Identify which cell holds the provided text, then report its [x, y] central coordinate. 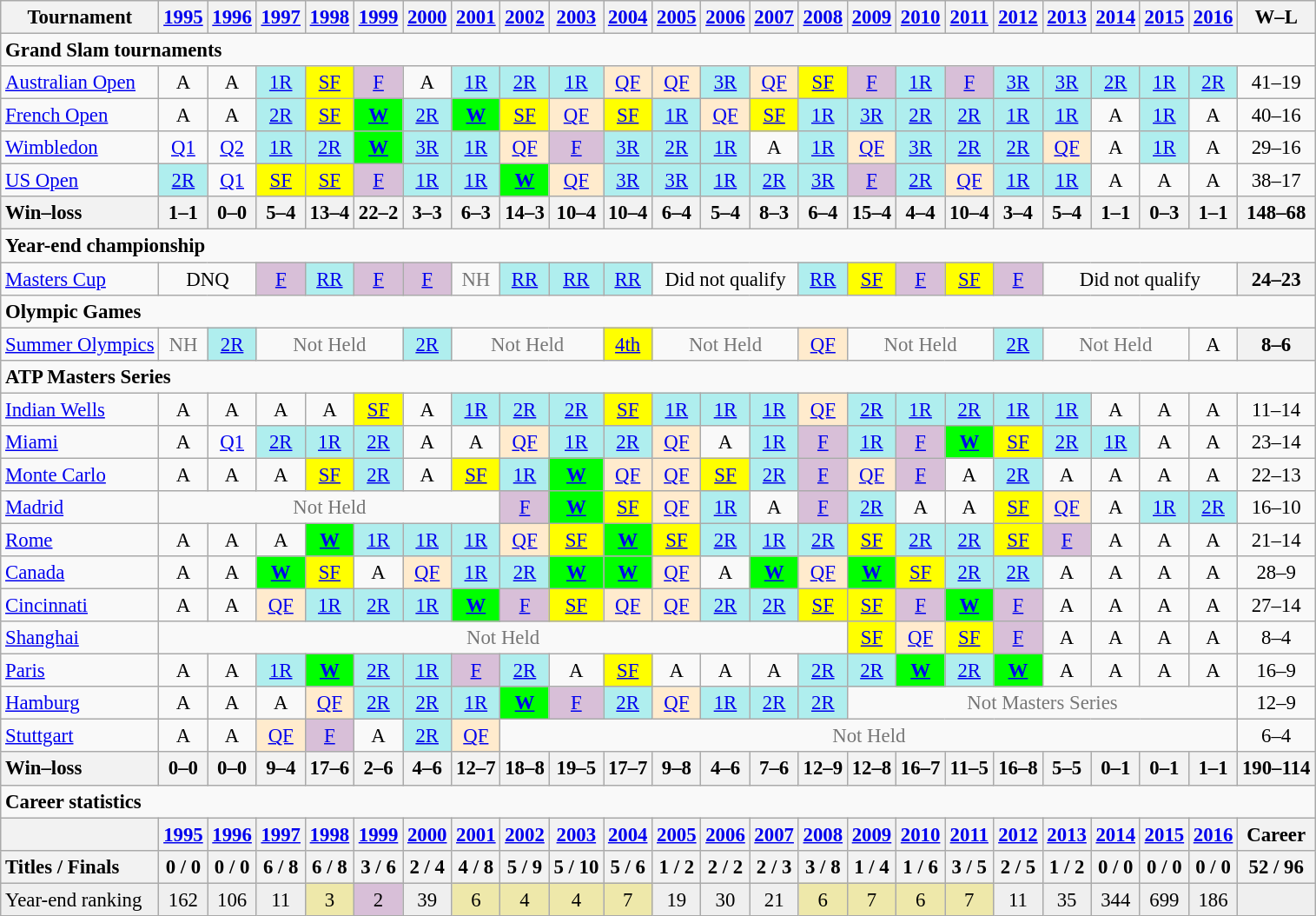
5 / 6 [628, 866]
186 [1213, 899]
Career statistics [658, 801]
4th [628, 344]
2 / 2 [725, 866]
3 / 5 [969, 866]
21–14 [1277, 540]
5 / 9 [525, 866]
12–7 [476, 769]
Australian Open [80, 83]
19 [677, 899]
US Open [80, 181]
1 / 4 [871, 866]
344 [1115, 899]
3 [329, 899]
19–5 [577, 769]
12–8 [871, 769]
2 [378, 899]
Wimbledon [80, 148]
52 / 96 [1277, 866]
40–16 [1277, 116]
Rome [80, 540]
3–4 [1018, 213]
7–6 [774, 769]
4 / 8 [476, 866]
2 / 3 [774, 866]
9–4 [281, 769]
Stuttgart [80, 736]
Year-end championship [658, 246]
16–9 [1277, 671]
Masters Cup [80, 279]
2 / 5 [1018, 866]
27–14 [1277, 606]
Titles / Finals [80, 866]
Canada [80, 573]
1 / 6 [921, 866]
DNQ [208, 279]
Miami [80, 442]
15–4 [871, 213]
9–8 [677, 769]
Grand Slam tournaments [658, 50]
11–14 [1277, 409]
ATP Masters Series [658, 376]
190–114 [1277, 769]
6–3 [476, 213]
5–5 [1067, 769]
Madrid [80, 508]
Olympic Games [658, 311]
Indian Wells [80, 409]
8–3 [774, 213]
13–4 [329, 213]
24–23 [1277, 279]
16–7 [921, 769]
2 / 4 [427, 866]
29–16 [1277, 148]
17–7 [628, 769]
Career [1277, 834]
11–5 [969, 769]
Q2 [232, 148]
Hamburg [80, 703]
148–68 [1277, 213]
8–6 [1277, 344]
3 / 6 [378, 866]
28–9 [1277, 573]
5 / 10 [577, 866]
38–17 [1277, 181]
18–8 [525, 769]
23–14 [1277, 442]
4–4 [921, 213]
41–19 [1277, 83]
Not Masters Series [1042, 703]
16–8 [1018, 769]
106 [232, 899]
21 [774, 899]
3 / 8 [823, 866]
Paris [80, 671]
3–3 [427, 213]
22–2 [378, 213]
162 [183, 899]
Monte Carlo [80, 475]
699 [1164, 899]
Year-end ranking [80, 899]
Summer Olympics [80, 344]
39 [427, 899]
Tournament [80, 17]
Shanghai [80, 638]
0–3 [1164, 213]
35 [1067, 899]
French Open [80, 116]
22–13 [1277, 475]
17–6 [329, 769]
W–L [1277, 17]
14–3 [525, 213]
16–10 [1277, 508]
30 [725, 899]
2–6 [378, 769]
8–4 [1277, 638]
Cincinnati [80, 606]
